Capture the cell that displays the provided text and extract its (x, y) central coordinate. 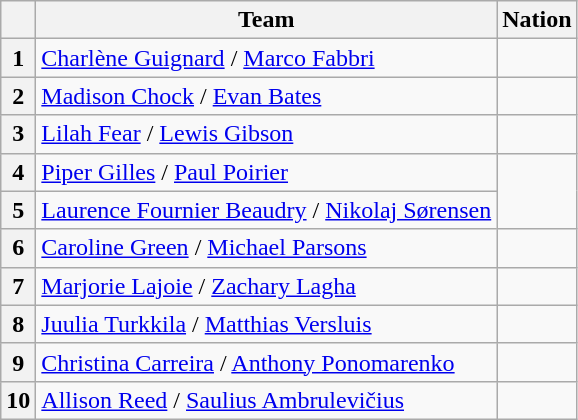
Lilah Fear / Lewis Gibson (266, 134)
6 (18, 248)
Caroline Green / Michael Parsons (266, 248)
Laurence Fournier Beaudry / Nikolaj Sørensen (266, 210)
Allison Reed / Saulius Ambrulevičius (266, 400)
Juulia Turkkila / Matthias Versluis (266, 324)
Charlène Guignard / Marco Fabbri (266, 58)
2 (18, 96)
Marjorie Lajoie / Zachary Lagha (266, 286)
Christina Carreira / Anthony Ponomarenko (266, 362)
1 (18, 58)
Nation (537, 20)
7 (18, 286)
10 (18, 400)
5 (18, 210)
Madison Chock / Evan Bates (266, 96)
Piper Gilles / Paul Poirier (266, 172)
8 (18, 324)
9 (18, 362)
Team (266, 20)
3 (18, 134)
4 (18, 172)
